Find where the given text appears and provide that cell's center as (x, y) coordinate. 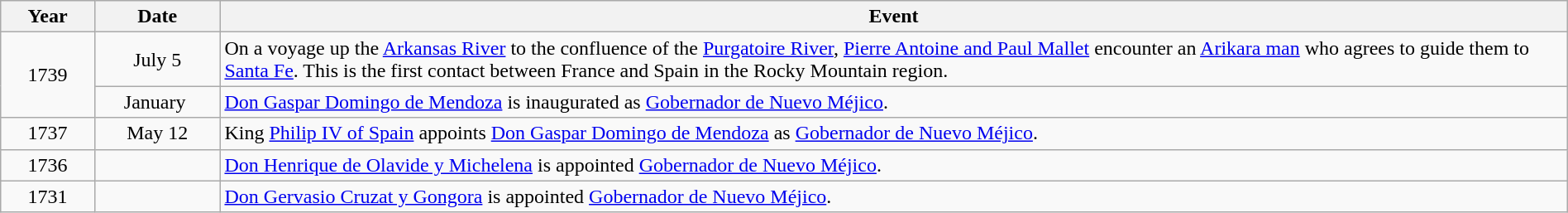
King Philip IV of Spain appoints Don Gaspar Domingo de Mendoza as Gobernador de Nuevo Méjico. (893, 133)
Don Gaspar Domingo de Mendoza is inaugurated as Gobernador de Nuevo Méjico. (893, 102)
Don Henrique de Olavide y Michelena is appointed Gobernador de Nuevo Méjico. (893, 165)
Event (893, 17)
May 12 (157, 133)
1731 (48, 196)
Year (48, 17)
January (157, 102)
July 5 (157, 60)
Don Gervasio Cruzat y Gongora is appointed Gobernador de Nuevo Méjico. (893, 196)
1737 (48, 133)
1736 (48, 165)
1739 (48, 75)
Date (157, 17)
